Search for the cell housing the specified text and yield its (X, Y) center coordinate. 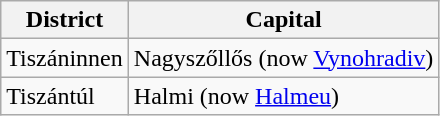
Halmi (now Halmeu) (284, 96)
Tiszáninnen (65, 58)
Capital (284, 20)
Tiszántúl (65, 96)
Nagyszőllős (now Vynohradiv) (284, 58)
District (65, 20)
